Return (X, Y) of the center of cell containing provided text 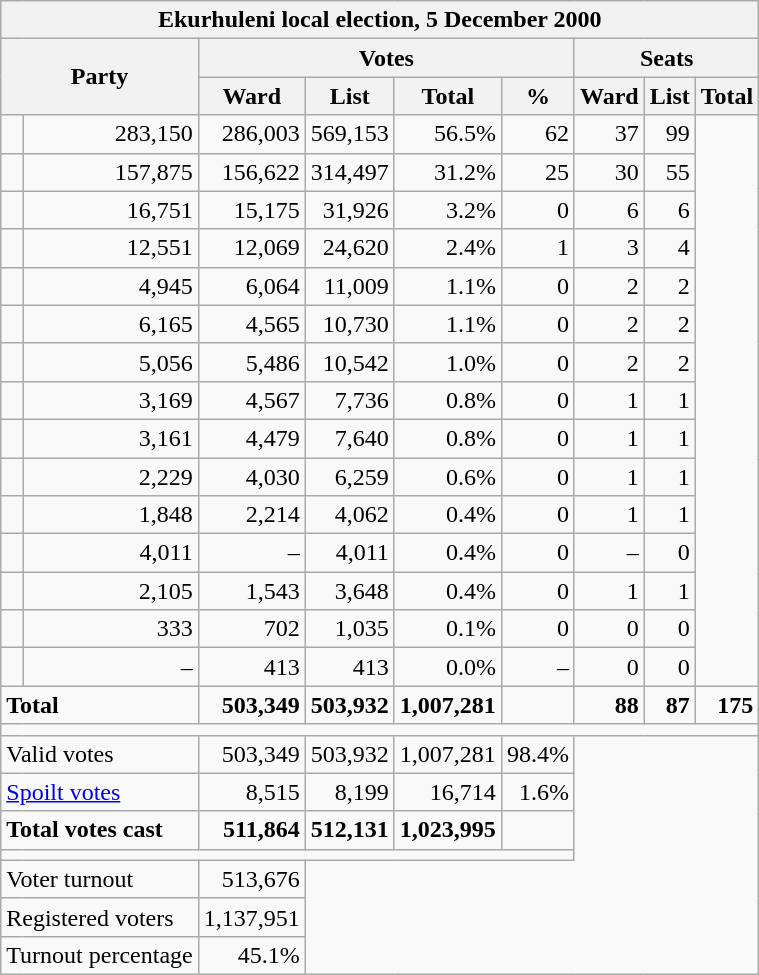
1,543 (252, 591)
55 (670, 172)
4,945 (110, 286)
16,714 (448, 792)
8,515 (252, 792)
7,640 (350, 438)
2,105 (110, 591)
62 (538, 134)
8,199 (350, 792)
511,864 (252, 830)
37 (609, 134)
15,175 (252, 210)
30 (609, 172)
1,137,951 (252, 917)
11,009 (350, 286)
Valid votes (100, 754)
513,676 (252, 879)
12,069 (252, 248)
4,030 (252, 477)
99 (670, 134)
1.6% (538, 792)
2,214 (252, 515)
512,131 (350, 830)
157,875 (110, 172)
6,064 (252, 286)
% (538, 96)
4,565 (252, 324)
3,169 (110, 400)
Seats (666, 58)
6,165 (110, 324)
Spoilt votes (100, 792)
12,551 (110, 248)
4 (670, 248)
3.2% (448, 210)
10,542 (350, 362)
1,035 (350, 629)
16,751 (110, 210)
7,736 (350, 400)
569,153 (350, 134)
283,150 (110, 134)
1,848 (110, 515)
4,479 (252, 438)
Voter turnout (100, 879)
3 (609, 248)
Votes (386, 58)
156,622 (252, 172)
25 (538, 172)
702 (252, 629)
88 (609, 705)
333 (110, 629)
31,926 (350, 210)
45.1% (252, 955)
286,003 (252, 134)
Turnout percentage (100, 955)
4,062 (350, 515)
31.2% (448, 172)
175 (727, 705)
24,620 (350, 248)
10,730 (350, 324)
3,648 (350, 591)
Registered voters (100, 917)
2,229 (110, 477)
5,056 (110, 362)
1.0% (448, 362)
3,161 (110, 438)
5,486 (252, 362)
98.4% (538, 754)
Ekurhuleni local election, 5 December 2000 (380, 20)
4,567 (252, 400)
0.0% (448, 667)
56.5% (448, 134)
Total votes cast (100, 830)
314,497 (350, 172)
6,259 (350, 477)
1,023,995 (448, 830)
87 (670, 705)
2.4% (448, 248)
Party (100, 77)
0.6% (448, 477)
0.1% (448, 629)
